Output the [x, y] coordinate of the center of the cell containing the given text.  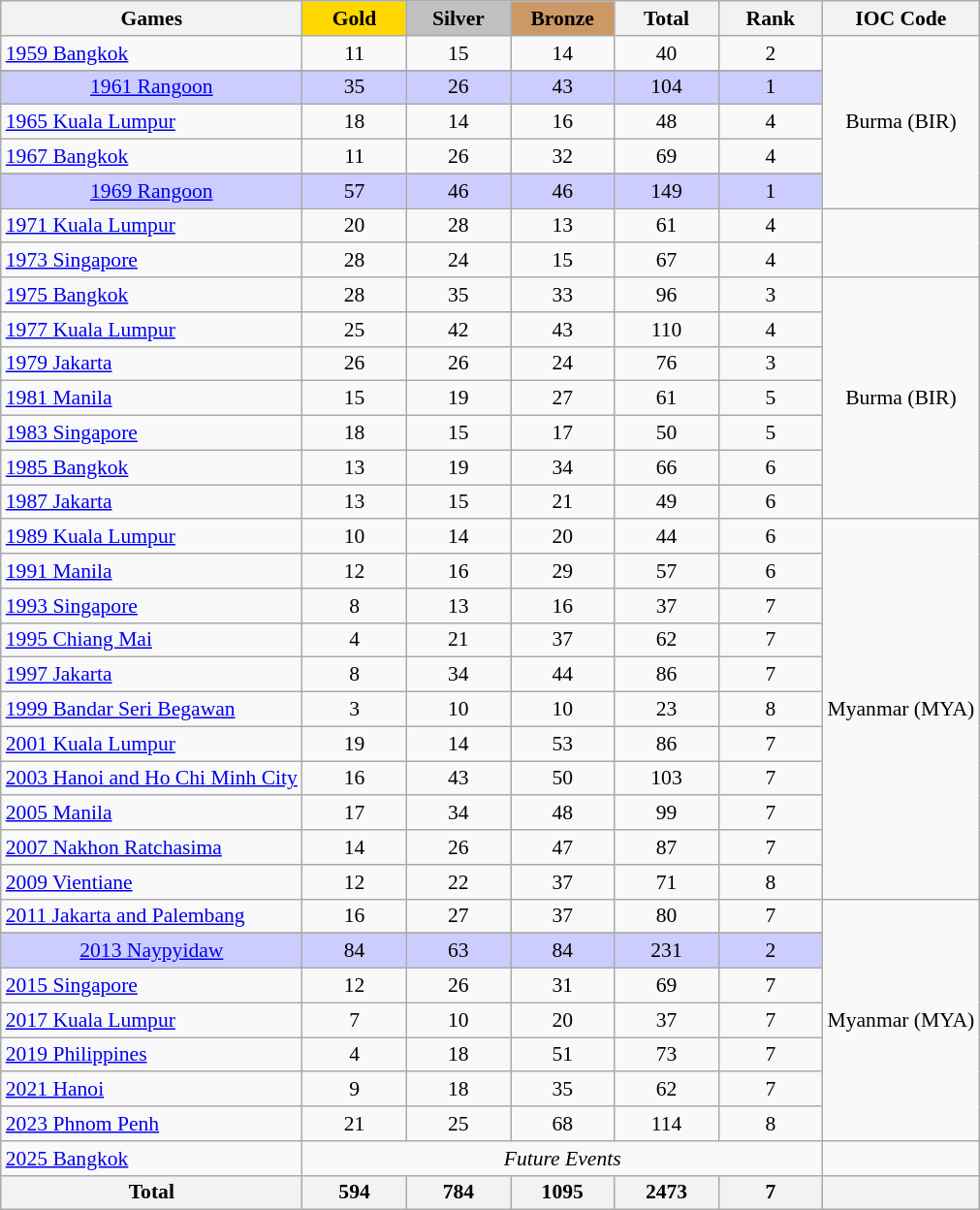
Gold [355, 18]
Bronze [562, 18]
2473 [667, 1193]
1965 Kuala Lumpur [151, 122]
2021 Hanoi [151, 1090]
2019 Philippines [151, 1055]
2017 Kuala Lumpur [151, 1020]
Games [151, 18]
1999 Bandar Seri Begawan [151, 710]
1971 Kuala Lumpur [151, 226]
9 [355, 1090]
Future Events [562, 1159]
96 [667, 295]
33 [562, 295]
29 [562, 571]
2009 Vientiane [151, 882]
1975 Bangkok [151, 295]
2013 Naypyidaw [151, 951]
1969 Rangoon [151, 191]
67 [667, 261]
1973 Singapore [151, 261]
1967 Bangkok [151, 157]
53 [562, 744]
76 [667, 364]
31 [562, 986]
66 [667, 467]
2001 Kuala Lumpur [151, 744]
1961 Rangoon [151, 87]
2011 Jakarta and Palembang [151, 916]
99 [667, 813]
1985 Bangkok [151, 467]
2015 Singapore [151, 986]
49 [667, 502]
114 [667, 1124]
73 [667, 1055]
231 [667, 951]
32 [562, 157]
2025 Bangkok [151, 1159]
1981 Manila [151, 398]
1959 Bangkok [151, 53]
47 [562, 847]
2005 Manila [151, 813]
2003 Hanoi and Ho Chi Minh City [151, 779]
1993 Singapore [151, 606]
104 [667, 87]
23 [667, 710]
103 [667, 779]
51 [562, 1055]
1989 Kuala Lumpur [151, 537]
1987 Jakarta [151, 502]
784 [458, 1193]
1991 Manila [151, 571]
1095 [562, 1193]
1995 Chiang Mai [151, 640]
42 [458, 330]
149 [667, 191]
80 [667, 916]
1977 Kuala Lumpur [151, 330]
2007 Nakhon Ratchasima [151, 847]
63 [458, 951]
68 [562, 1124]
2023 Phnom Penh [151, 1124]
594 [355, 1193]
Rank [770, 18]
22 [458, 882]
71 [667, 882]
1979 Jakarta [151, 364]
110 [667, 330]
Silver [458, 18]
IOC Code [901, 18]
87 [667, 847]
40 [667, 53]
1997 Jakarta [151, 675]
1983 Singapore [151, 433]
